Pinpoint the cell where the given text exists, returning its [x, y] midpoint coordinate. 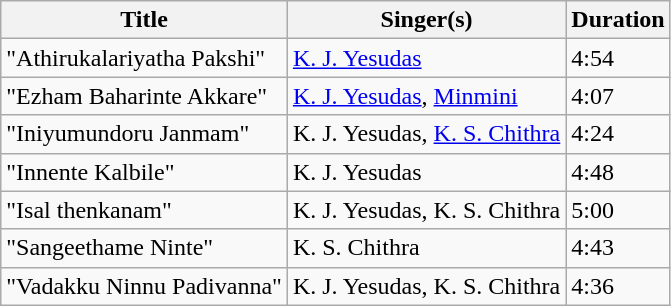
4:54 [618, 58]
Duration [618, 20]
"Sangeethame Ninte" [144, 248]
Title [144, 20]
4:07 [618, 96]
"Ezham Baharinte Akkare" [144, 96]
4:24 [618, 134]
"Iniyumundoru Janmam" [144, 134]
"Isal thenkanam" [144, 210]
K. J. Yesudas, Minmini [426, 96]
K. S. Chithra [426, 248]
4:48 [618, 172]
Singer(s) [426, 20]
"Vadakku Ninnu Padivanna" [144, 286]
"Innente Kalbile" [144, 172]
"Athirukalariyatha Pakshi" [144, 58]
4:43 [618, 248]
5:00 [618, 210]
4:36 [618, 286]
